Output the [x, y] coordinate of the center of the cell containing the given text.  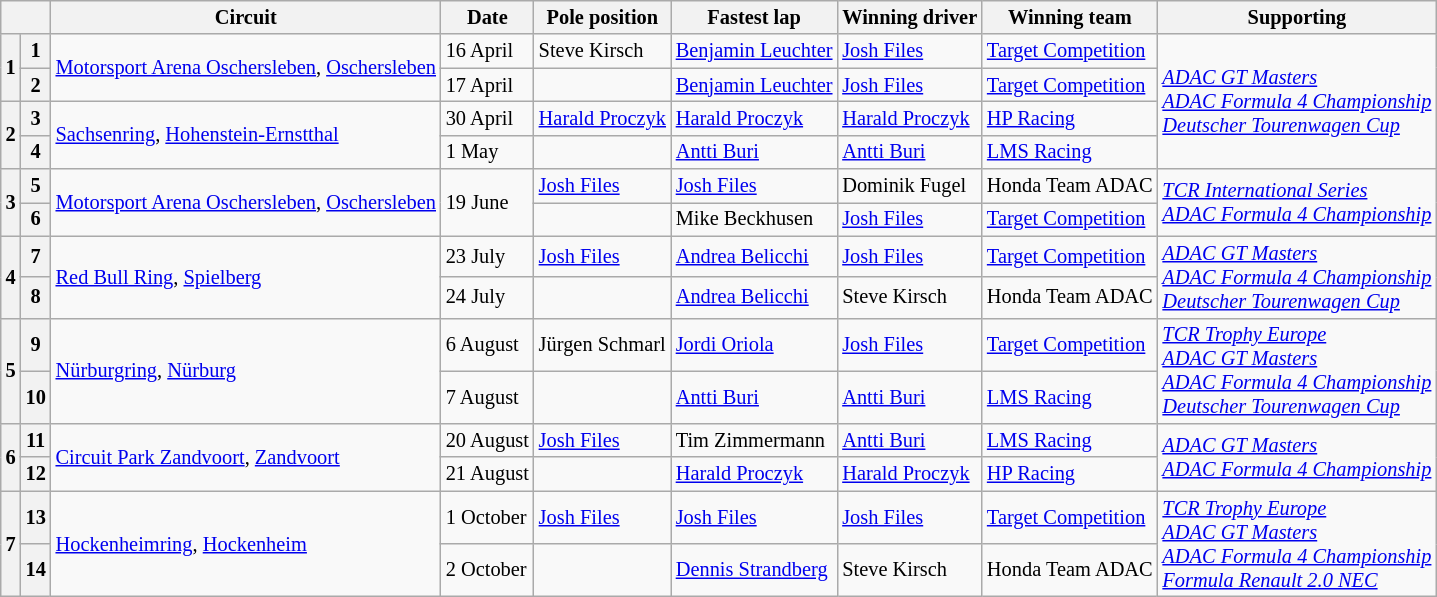
TCR Trophy EuropeADAC GT MastersADAC Formula 4 ChampionshipFormula Renault 2.0 NEC [1298, 544]
10 [36, 396]
9 [36, 344]
1 October [488, 518]
Hockenheimring, Hockenheim [246, 544]
Circuit Park Zandvoort, Zandvoort [246, 456]
Circuit [246, 17]
ADAC GT MastersADAC Formula 4 Championship [1298, 456]
Dennis Strandberg [754, 570]
6 August [488, 344]
Dominik Fugel [910, 186]
11 [36, 440]
17 April [488, 85]
Red Bull Ring, Spielberg [246, 277]
Supporting [1298, 17]
14 [36, 570]
24 July [488, 298]
23 July [488, 256]
Tim Zimmermann [754, 440]
Jürgen Schmarl [602, 344]
2 October [488, 570]
TCR Trophy EuropeADAC GT MastersADAC Formula 4 ChampionshipDeutscher Tourenwagen Cup [1298, 371]
Fastest lap [754, 17]
13 [36, 518]
12 [36, 474]
30 April [488, 118]
20 August [488, 440]
Mike Beckhusen [754, 219]
7 August [488, 396]
19 June [488, 202]
8 [36, 298]
TCR International SeriesADAC Formula 4 Championship [1298, 202]
Date [488, 17]
Winning driver [910, 17]
16 April [488, 51]
Winning team [1070, 17]
Sachsenring, Hohenstein-Ernstthal [246, 134]
21 August [488, 474]
Jordi Oriola [754, 344]
Pole position [602, 17]
Nürburgring, Nürburg [246, 371]
1 May [488, 152]
